Determine the [X, Y] coordinate at the center of the cell enclosing the given text.  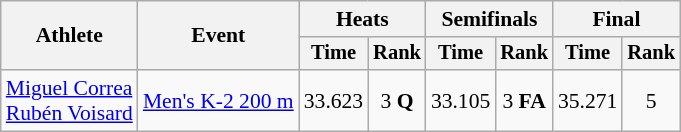
Semifinals [490, 19]
Final [616, 19]
5 [651, 100]
Miguel CorreaRubén Voisard [70, 100]
Event [218, 36]
3 FA [524, 100]
Athlete [70, 36]
Men's K-2 200 m [218, 100]
Heats [362, 19]
35.271 [588, 100]
33.623 [334, 100]
33.105 [460, 100]
3 Q [397, 100]
